Output the (X, Y) coordinate of the center of the cell containing the given text.  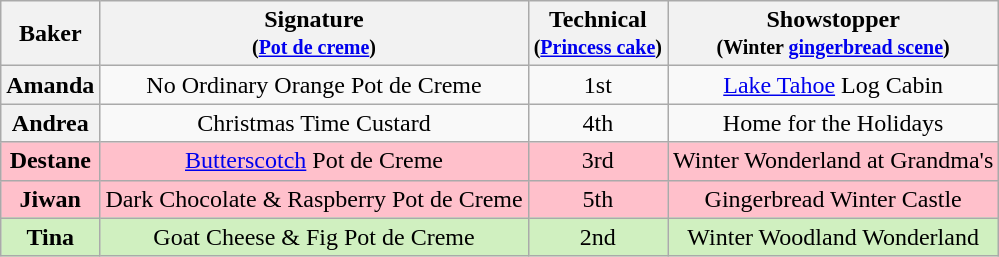
Christmas Time Custard (314, 123)
No Ordinary Orange Pot de Creme (314, 85)
Tina (50, 237)
Baker (50, 34)
2nd (598, 237)
Destane (50, 161)
Lake Tahoe Log Cabin (834, 85)
Signature(Pot de creme) (314, 34)
3rd (598, 161)
Winter Wonderland at Grandma's (834, 161)
Home for the Holidays (834, 123)
4th (598, 123)
Dark Chocolate & Raspberry Pot de Creme (314, 199)
Andrea (50, 123)
Technical(Princess cake) (598, 34)
Jiwan (50, 199)
Winter Woodland Wonderland (834, 237)
Amanda (50, 85)
Gingerbread Winter Castle (834, 199)
Butterscotch Pot de Creme (314, 161)
Showstopper(Winter gingerbread scene) (834, 34)
1st (598, 85)
Goat Cheese & Fig Pot de Creme (314, 237)
5th (598, 199)
